Pinpoint the cell where the given text exists, returning its (X, Y) midpoint coordinate. 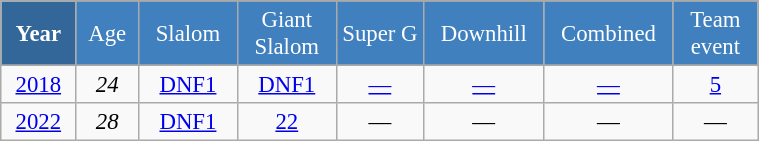
22 (286, 122)
Team event (716, 34)
GiantSlalom (286, 34)
2022 (38, 122)
Combined (608, 34)
Age (108, 34)
2018 (38, 85)
Downhill (484, 34)
Slalom (188, 34)
5 (716, 85)
Super G (380, 34)
24 (108, 85)
Year (38, 34)
28 (108, 122)
